Capture the cell that displays the provided text and extract its [X, Y] central coordinate. 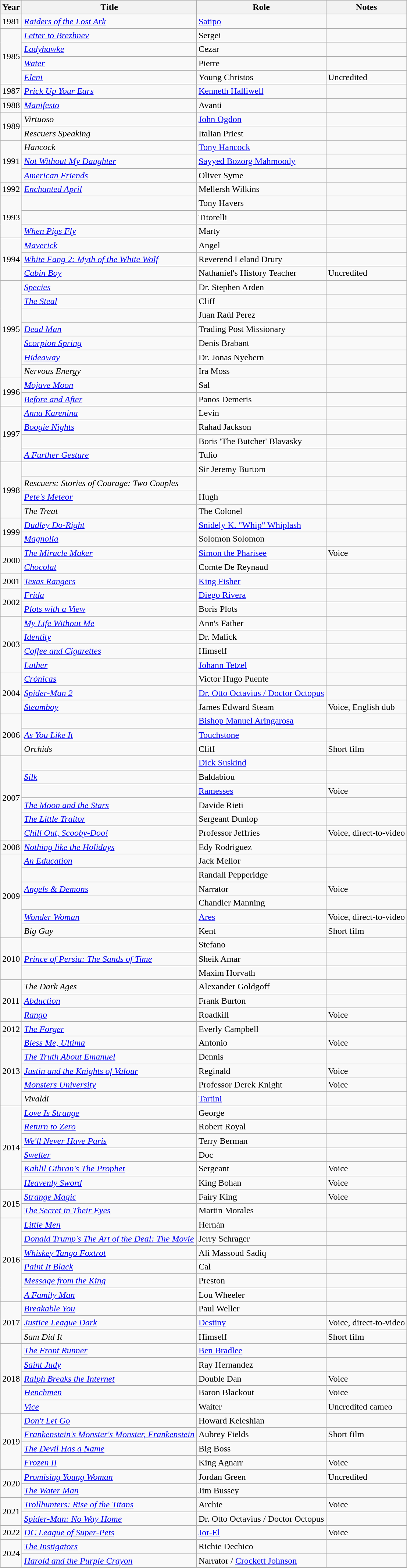
Sheik Amar [261, 959]
Diego Rivera [261, 595]
Ralph Breaks the Internet [110, 1379]
Enchanted April [110, 189]
2004 [11, 693]
Simon the Pharisee [261, 553]
Love Is Strange [110, 1113]
Oliver Syme [261, 175]
2015 [11, 1204]
2008 [11, 847]
Frida [110, 595]
Manifesto [110, 105]
Dudley Do-Right [110, 525]
Denis Brabant [261, 343]
Heavenly Sword [110, 1183]
2012 [11, 1029]
1981 [11, 21]
Fairy King [261, 1197]
King Agnarr [261, 1462]
The Little Traitor [110, 819]
Ann's Father [261, 623]
Magnolia [110, 539]
Anna Karenina [110, 413]
Solomon Solomon [261, 539]
Wonder Woman [110, 917]
Ben Bradlee [261, 1351]
The Treat [110, 511]
Professor Derek Knight [261, 1085]
John Ogdon [261, 119]
Justice League Dark [110, 1323]
King Bohan [261, 1183]
Angel [261, 245]
Title [110, 7]
Waiter [261, 1407]
Harold and the Purple Crayon [110, 1561]
A Further Gesture [110, 455]
Jordan Green [261, 1476]
Sergeant Dunlop [261, 819]
Titorelli [261, 217]
Trollhunters: Rise of the Titans [110, 1504]
Johann Tetzel [261, 665]
Vice [110, 1407]
Alexander Goldgoff [261, 987]
Pete's Meteor [110, 497]
1996 [11, 392]
Frozen II [110, 1462]
Randall Pepperidge [261, 875]
Satipo [261, 21]
Chandler Manning [261, 903]
Plots with a View [110, 609]
Dr. Stephen Arden [261, 287]
Jerry Schrager [261, 1239]
Ray Hernandez [261, 1365]
Ares [261, 917]
When Pigs Fly [110, 231]
Professor Jeffries [261, 833]
Double Dan [261, 1379]
Levin [261, 413]
Boris Plots [261, 609]
Mojave Moon [110, 385]
Boris 'The Butcher' Blavasky [261, 441]
Promising Young Woman [110, 1476]
Aubrey Fields [261, 1435]
Chill Out, Scooby-Doo! [110, 833]
Davide Rieti [261, 805]
Vivaldi [110, 1099]
Tony Havers [261, 203]
Ramesses [261, 791]
Voice, English dub [367, 707]
Monsters University [110, 1085]
Saint Judy [110, 1365]
The Dark Ages [110, 987]
Paint It Black [110, 1267]
Tartini [261, 1099]
Luther [110, 665]
Bishop Manuel Aringarosa [261, 721]
Prince of Persia: The Sands of Time [110, 959]
Jor-El [261, 1533]
1988 [11, 105]
Antonio [261, 1043]
2010 [11, 959]
1991 [11, 161]
Roadkill [261, 1015]
Marty [261, 231]
Ira Moss [261, 371]
Orchids [110, 749]
2011 [11, 1001]
Swelter [110, 1155]
1995 [11, 329]
1994 [11, 259]
Preston [261, 1281]
2022 [11, 1533]
Eleni [110, 77]
Frank Burton [261, 1001]
Steamboy [110, 707]
George [261, 1113]
The Miracle Maker [110, 553]
Breakable You [110, 1309]
Strange Magic [110, 1197]
Identity [110, 637]
Rescuers Speaking [110, 133]
Ali Massoud Sadiq [261, 1253]
Spider-Man 2 [110, 693]
1985 [11, 56]
Boogie Nights [110, 427]
Panos Demeris [261, 399]
Message from the King [110, 1281]
Not Without My Daughter [110, 161]
2016 [11, 1260]
Whiskey Tango Foxtrot [110, 1253]
The Water Man [110, 1490]
1999 [11, 532]
White Fang 2: Myth of the White Wolf [110, 259]
Rango [110, 1015]
Little Men [110, 1225]
Stefano [261, 945]
As You Like It [110, 735]
Avanti [261, 105]
Texas Rangers [110, 581]
Hideaway [110, 357]
Dr. Jonas Nyebern [261, 357]
Donald Trump's The Art of the Deal: The Movie [110, 1239]
Cezar [261, 49]
Species [110, 287]
2009 [11, 896]
Return to Zero [110, 1127]
Reginald [261, 1071]
Reverend Leland Drury [261, 259]
James Edward Steam [261, 707]
2021 [11, 1511]
Uncredited cameo [367, 1407]
2006 [11, 735]
Notes [367, 7]
2019 [11, 1442]
Sal [261, 385]
Robert Royal [261, 1127]
2001 [11, 581]
The Instigators [110, 1547]
Touchstone [261, 735]
DC League of Super-Pets [110, 1533]
Frankenstein's Monster's Monster, Frankenstein [110, 1435]
Baldabiou [261, 777]
Letter to Brezhnev [110, 35]
Tony Hancock [261, 147]
1993 [11, 217]
A Family Man [110, 1294]
Martin Morales [261, 1211]
Paul Weller [261, 1309]
Howard Keleshian [261, 1421]
1987 [11, 91]
Italian Priest [261, 133]
Year [11, 7]
The Steal [110, 301]
Big Boss [261, 1449]
2020 [11, 1483]
The Forger [110, 1029]
Sergeant [261, 1169]
2017 [11, 1323]
Young Christos [261, 77]
Jim Bussey [261, 1490]
1989 [11, 126]
Juan Raúl Perez [261, 315]
Big Guy [110, 931]
Spider-Man: No Way Home [110, 1519]
Narrator / Crockett Johnson [261, 1561]
Snidely K. "Whip" Whiplash [261, 525]
Victor Hugo Puente [261, 679]
The Front Runner [110, 1351]
Narrator [261, 889]
Abduction [110, 1001]
1998 [11, 490]
2007 [11, 798]
Nothing like the Holidays [110, 847]
Hancock [110, 147]
Pierre [261, 63]
Dick Suskind [261, 763]
The Secret in Their Eyes [110, 1211]
Lou Wheeler [261, 1294]
2003 [11, 644]
Justin and the Knights of Valour [110, 1071]
Nervous Energy [110, 371]
Chocolat [110, 567]
Kenneth Halliwell [261, 91]
Water [110, 63]
Tulio [261, 455]
Virtuoso [110, 119]
Mellersh Wilkins [261, 189]
The Devil Has a Name [110, 1449]
2024 [11, 1554]
Hugh [261, 497]
1992 [11, 189]
Rescuers: Stories of Courage: Two Couples [110, 483]
Baron Blackout [261, 1393]
2014 [11, 1148]
2002 [11, 602]
Angels & Demons [110, 889]
Scorpion Spring [110, 343]
Comte De Reynaud [261, 567]
Dr. Malick [261, 637]
Kahlil Gibran's The Prophet [110, 1169]
Coffee and Cigarettes [110, 651]
Sergei [261, 35]
Silk [110, 777]
Raiders of the Lost Ark [110, 21]
Cabin Boy [110, 273]
Doc [261, 1155]
Hernán [261, 1225]
We'll Never Have Paris [110, 1141]
Kent [261, 931]
2000 [11, 560]
Jack Mellor [261, 861]
Crónicas [110, 679]
Archie [261, 1504]
Sir Jeremy Burtom [261, 469]
Terry Berman [261, 1141]
Rahad Jackson [261, 427]
2018 [11, 1379]
King Fisher [261, 581]
Destiny [261, 1323]
Nathaniel's History Teacher [261, 273]
Sam Did It [110, 1337]
The Colonel [261, 511]
Henchmen [110, 1393]
Prick Up Your Ears [110, 91]
Don't Let Go [110, 1421]
Everly Campbell [261, 1029]
American Friends [110, 175]
Ladyhawke [110, 49]
The Moon and the Stars [110, 805]
Bless Me, Ultima [110, 1043]
Cal [261, 1267]
Before and After [110, 399]
1997 [11, 434]
Dead Man [110, 329]
Edy Rodriguez [261, 847]
2013 [11, 1071]
Trading Post Missionary [261, 329]
Maverick [110, 245]
Role [261, 7]
An Education [110, 861]
The Truth About Emanuel [110, 1057]
Maxim Horvath [261, 973]
My Life Without Me [110, 623]
Dennis [261, 1057]
Richie Dechico [261, 1547]
Sayyed Bozorg Mahmoody [261, 161]
